Detect which cell encompasses the target text, then output its [x, y] center coordinate. 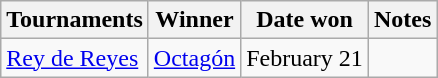
February 21 [305, 58]
Rey de Reyes [75, 58]
Winner [194, 20]
Notes [402, 20]
Octagón [194, 58]
Date won [305, 20]
Tournaments [75, 20]
